Scan for the cell matching the given text and deliver its [X, Y] coordinate at center. 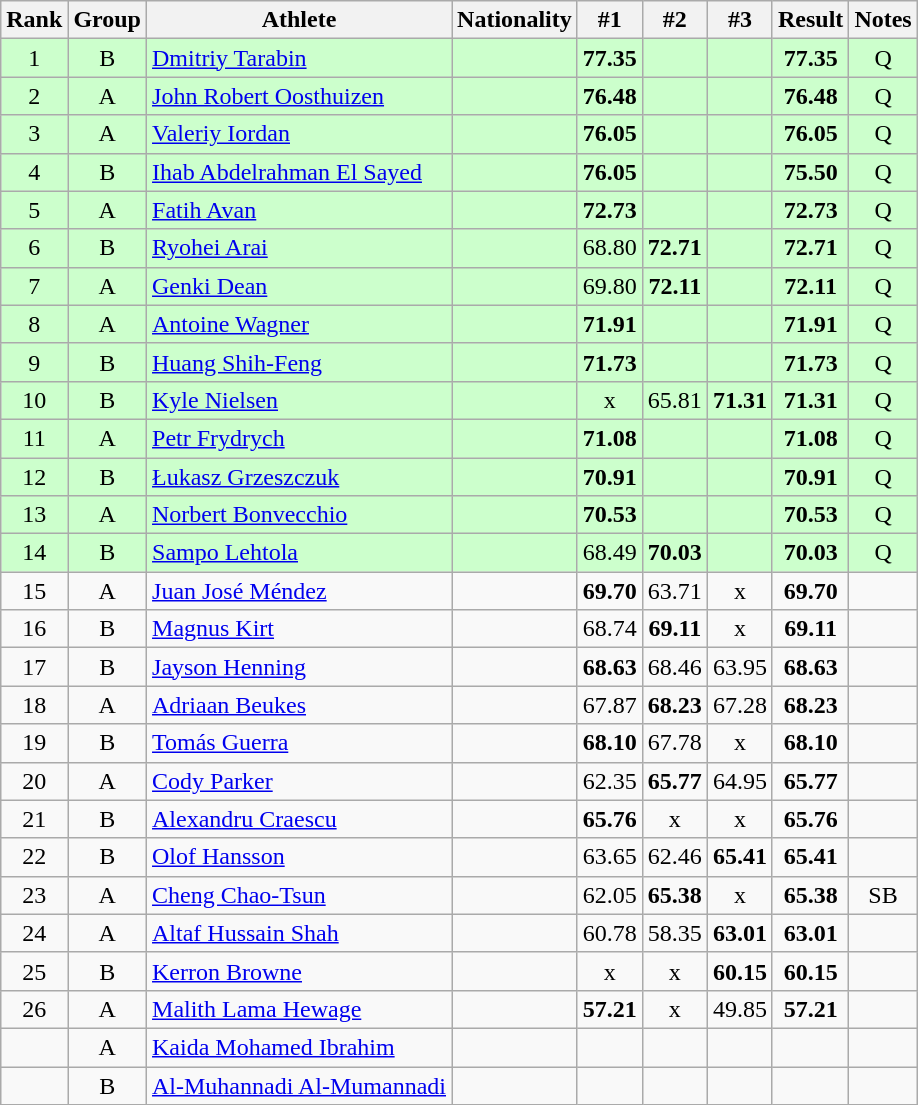
Ihab Abdelrahman El Sayed [300, 172]
68.49 [610, 553]
John Robert Oosthuizen [300, 96]
#3 [740, 20]
14 [34, 553]
Kaida Mohamed Ibrahim [300, 1047]
5 [34, 210]
Olof Hansson [300, 857]
Rank [34, 20]
10 [34, 400]
Notes [883, 20]
25 [34, 971]
68.74 [610, 629]
Result [810, 20]
20 [34, 781]
Al-Muhannadi Al-Mumannadi [300, 1085]
58.35 [674, 933]
Cheng Chao-Tsun [300, 895]
18 [34, 705]
60.78 [610, 933]
62.46 [674, 857]
75.50 [810, 172]
Fatih Avan [300, 210]
65.81 [674, 400]
Cody Parker [300, 781]
69.80 [610, 286]
12 [34, 477]
63.95 [740, 667]
68.46 [674, 667]
8 [34, 324]
Genki Dean [300, 286]
22 [34, 857]
Tomás Guerra [300, 743]
62.35 [610, 781]
Juan José Méndez [300, 591]
26 [34, 1009]
15 [34, 591]
Kyle Nielsen [300, 400]
24 [34, 933]
19 [34, 743]
64.95 [740, 781]
11 [34, 438]
6 [34, 248]
2 [34, 96]
68.80 [610, 248]
Altaf Hussain Shah [300, 933]
#2 [674, 20]
Alexandru Craescu [300, 819]
Sampo Lehtola [300, 553]
9 [34, 362]
Petr Frydrych [300, 438]
Valeriy Iordan [300, 134]
Adriaan Beukes [300, 705]
Magnus Kirt [300, 629]
Łukasz Grzeszczuk [300, 477]
17 [34, 667]
16 [34, 629]
#1 [610, 20]
Group [108, 20]
Antoine Wagner [300, 324]
63.71 [674, 591]
21 [34, 819]
67.78 [674, 743]
Malith Lama Hewage [300, 1009]
1 [34, 58]
Nationality [515, 20]
3 [34, 134]
4 [34, 172]
SB [883, 895]
49.85 [740, 1009]
63.65 [610, 857]
13 [34, 515]
7 [34, 286]
62.05 [610, 895]
Huang Shih-Feng [300, 362]
Dmitriy Tarabin [300, 58]
Athlete [300, 20]
Norbert Bonvecchio [300, 515]
67.87 [610, 705]
Jayson Henning [300, 667]
Ryohei Arai [300, 248]
67.28 [740, 705]
Kerron Browne [300, 971]
23 [34, 895]
